Find where the given text appears and provide that cell's center as (x, y) coordinate. 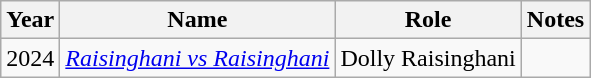
Name (198, 20)
2024 (30, 58)
Dolly Raisinghani (428, 58)
Role (428, 20)
Year (30, 20)
Raisinghani vs Raisinghani (198, 58)
Notes (555, 20)
